Determine the (X, Y) coordinate at the center of the cell enclosing the given text.  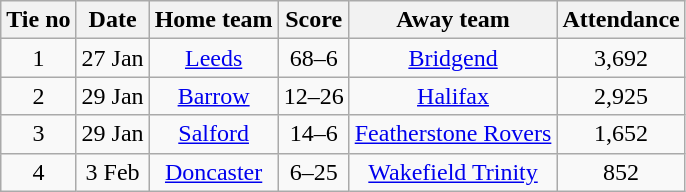
Date (112, 20)
Featherstone Rovers (453, 134)
Barrow (214, 96)
Salford (214, 134)
68–6 (314, 58)
Leeds (214, 58)
4 (38, 172)
3 (38, 134)
Home team (214, 20)
Away team (453, 20)
6–25 (314, 172)
3 Feb (112, 172)
Attendance (621, 20)
3,692 (621, 58)
27 Jan (112, 58)
2,925 (621, 96)
Halifax (453, 96)
852 (621, 172)
2 (38, 96)
Wakefield Trinity (453, 172)
12–26 (314, 96)
1 (38, 58)
Score (314, 20)
14–6 (314, 134)
Bridgend (453, 58)
Tie no (38, 20)
1,652 (621, 134)
Doncaster (214, 172)
